Return (x, y) of the center of cell containing provided text 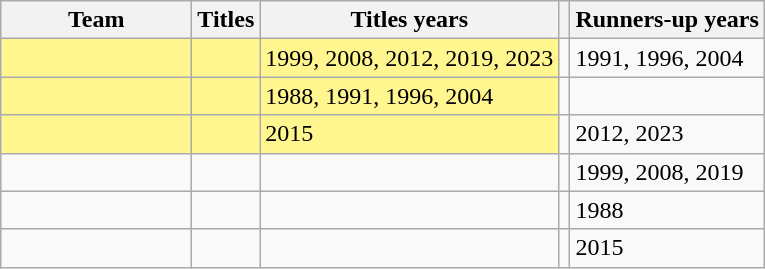
2012, 2023 (667, 134)
1988 (667, 210)
1999, 2008, 2019 (667, 172)
1999, 2008, 2012, 2019, 2023 (410, 58)
1988, 1991, 1996, 2004 (410, 96)
Titles (226, 20)
Runners-up years (667, 20)
Team (96, 20)
1991, 1996, 2004 (667, 58)
Titles years (410, 20)
